For the text-containing cell, return its midpoint in [X, Y] coordinate format. 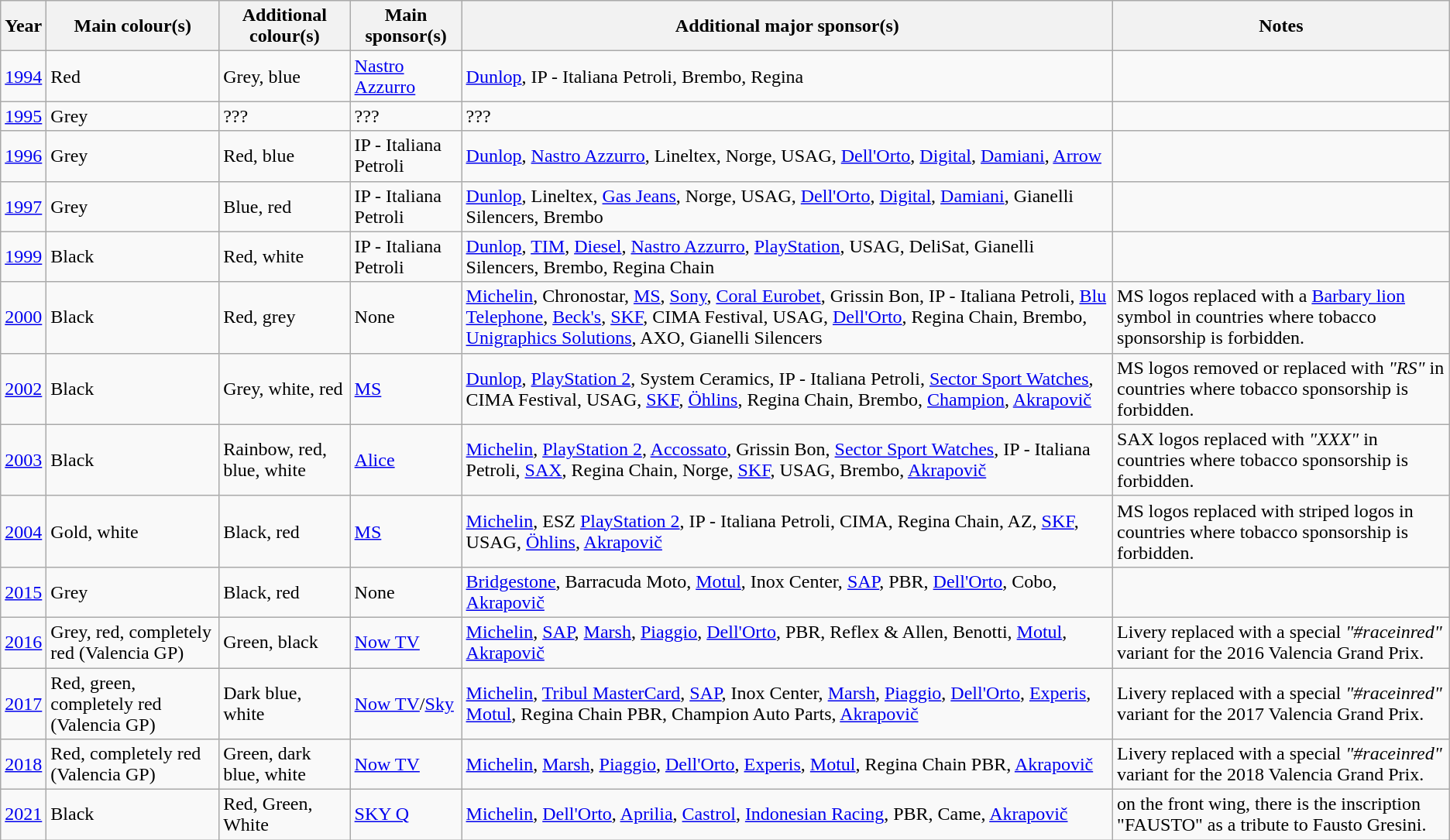
Additional major sponsor(s) [787, 26]
Red, blue [285, 156]
SAX logos replaced with "XXX" in countries where tobacco sponsorship is forbidden. [1281, 460]
Dunlop, Lineltex, Gas Jeans, Norge, USAG, Dell'Orto, Digital, Damiani, Gianelli Silencers, Brembo [787, 206]
Additional colour(s) [285, 26]
Dunlop, Nastro Azzurro, Lineltex, Norge, USAG, Dell'Orto, Digital, Damiani, Arrow [787, 156]
Grey, white, red [285, 389]
Grey, red, completely red (Valencia GP) [133, 643]
Now TV/Sky [406, 703]
Livery replaced with a special "#raceinred" variant for the 2016 Valencia Grand Prix. [1281, 643]
Blue, red [285, 206]
2000 [23, 317]
1996 [23, 156]
Gold, white [133, 531]
2016 [23, 643]
Red, Green, White [285, 814]
Michelin, Dell'Orto, Aprilia, Castrol, Indonesian Racing, PBR, Came, Akrapovič [787, 814]
Michelin, Tribul MasterCard, SAP, Inox Center, Marsh, Piaggio, Dell'Orto, Experis, Motul, Regina Chain PBR, Champion Auto Parts, Akrapovič [787, 703]
MS logos replaced with striped logos in countries where tobacco sponsorship is forbidden. [1281, 531]
MS logos replaced with a Barbary lion symbol in countries where tobacco sponsorship is forbidden. [1281, 317]
2021 [23, 814]
Red [133, 76]
2003 [23, 460]
1994 [23, 76]
Livery replaced with a special "#raceinred" variant for the 2017 Valencia Grand Prix. [1281, 703]
2015 [23, 591]
Alice [406, 460]
Main sponsor(s) [406, 26]
2017 [23, 703]
Green, dark blue, white [285, 765]
Red, completely red (Valencia GP) [133, 765]
1997 [23, 206]
Red, white [285, 257]
Michelin, SAP, Marsh, Piaggio, Dell'Orto, PBR, Reflex & Allen, Benotti, Motul, Akrapovič [787, 643]
on the front wing, there is the inscription "FAUSTO" as a tribute to Fausto Gresini. [1281, 814]
Red, grey [285, 317]
2004 [23, 531]
Dunlop, IP - Italiana Petroli, Brembo, Regina [787, 76]
Rainbow, red, blue, white [285, 460]
Dunlop, TIM, Diesel, Nastro Azzurro, PlayStation, USAG, DeliSat, Gianelli Silencers, Brembo, Regina Chain [787, 257]
Red, green, completely red (Valencia GP) [133, 703]
Dark blue, white [285, 703]
Bridgestone, Barracuda Moto, Motul, Inox Center, SAP, PBR, Dell'Orto, Cobo, Akrapovič [787, 591]
SKY Q [406, 814]
Green, black [285, 643]
Livery replaced with a special "#raceinred" variant for the 2018 Valencia Grand Prix. [1281, 765]
Main colour(s) [133, 26]
1999 [23, 257]
2018 [23, 765]
Michelin, Marsh, Piaggio, Dell'Orto, Experis, Motul, Regina Chain PBR, Akrapovič [787, 765]
1995 [23, 116]
Grey, blue [285, 76]
Michelin, ESZ PlayStation 2, IP - Italiana Petroli, CIMA, Regina Chain, AZ, SKF, USAG, Öhlins, Akrapovič [787, 531]
2002 [23, 389]
Notes [1281, 26]
Michelin, PlayStation 2, Accossato, Grissin Bon, Sector Sport Watches, IP - Italiana Petroli, SAX, Regina Chain, Norge, SKF, USAG, Brembo, Akrapovič [787, 460]
Year [23, 26]
Nastro Azzurro [406, 76]
MS logos removed or replaced with "RS" in countries where tobacco sponsorship is forbidden. [1281, 389]
